Detect which cell encompasses the target text, then output its [x, y] center coordinate. 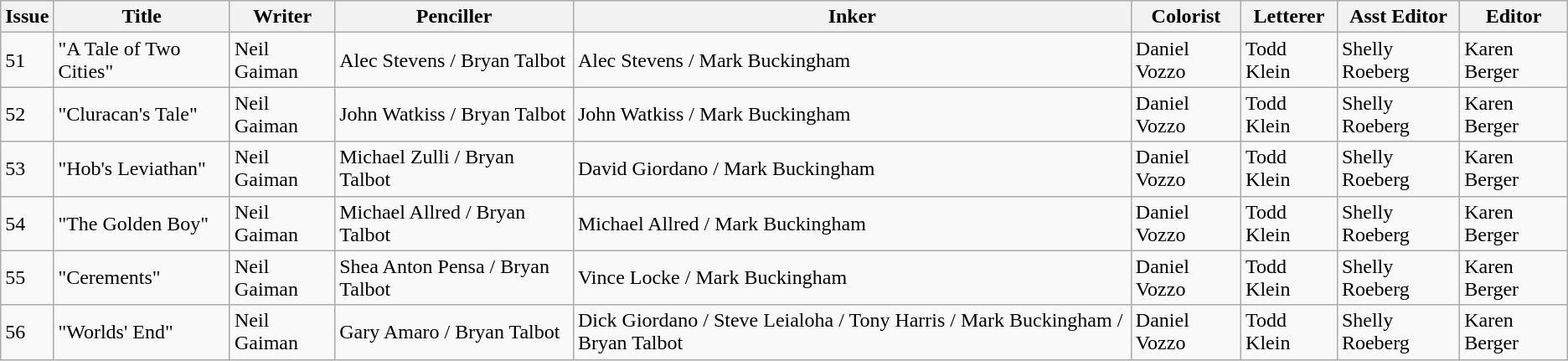
"Cerements" [142, 278]
"Worlds' End" [142, 332]
Letterer [1290, 17]
Inker [852, 17]
Alec Stevens / Mark Buckingham [852, 60]
Shea Anton Pensa / Bryan Talbot [454, 278]
55 [27, 278]
Vince Locke / Mark Buckingham [852, 278]
John Watkiss / Mark Buckingham [852, 114]
53 [27, 169]
Issue [27, 17]
Michael Zulli / Bryan Talbot [454, 169]
David Giordano / Mark Buckingham [852, 169]
Penciller [454, 17]
Dick Giordano / Steve Leialoha / Tony Harris / Mark Buckingham / Bryan Talbot [852, 332]
Asst Editor [1398, 17]
Michael Allred / Bryan Talbot [454, 223]
"Hob's Leviathan" [142, 169]
52 [27, 114]
51 [27, 60]
Gary Amaro / Bryan Talbot [454, 332]
"The Golden Boy" [142, 223]
Writer [281, 17]
54 [27, 223]
Michael Allred / Mark Buckingham [852, 223]
Colorist [1186, 17]
Title [142, 17]
Alec Stevens / Bryan Talbot [454, 60]
John Watkiss / Bryan Talbot [454, 114]
"A Tale of Two Cities" [142, 60]
56 [27, 332]
"Cluracan's Tale" [142, 114]
Editor [1514, 17]
